Find where the given text appears and provide that cell's center as (X, Y) coordinate. 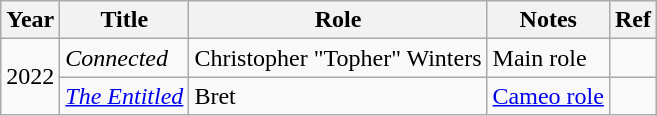
Christopher "Topher" Winters (338, 58)
Connected (124, 58)
Role (338, 20)
Cameo role (548, 96)
Title (124, 20)
Main role (548, 58)
The Entitled (124, 96)
Bret (338, 96)
Year (30, 20)
Ref (632, 20)
2022 (30, 77)
Notes (548, 20)
